Provide the [x, y] coordinate of the cell's center where the given text is located.  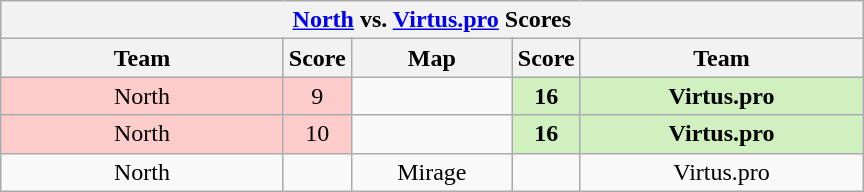
10 [317, 134]
North vs. Virtus.pro Scores [432, 20]
Mirage [432, 172]
Map [432, 58]
9 [317, 96]
